Find where the given text appears and provide that cell's center as (X, Y) coordinate. 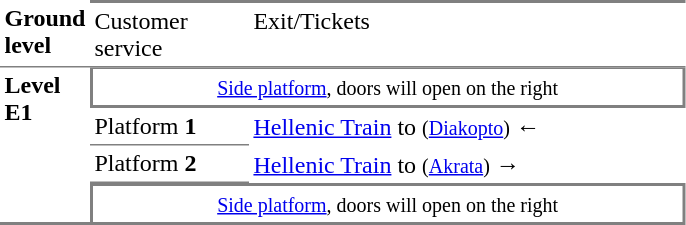
Platform 1 (170, 127)
Hellenic Train to (Diakopto) ← (467, 127)
Ground level (45, 34)
Platform 2 (170, 165)
Exit/Tickets (467, 34)
Hellenic Train to (Akrata) → (467, 165)
Customer service (170, 34)
